Identify which cell holds the provided text, then report its [x, y] central coordinate. 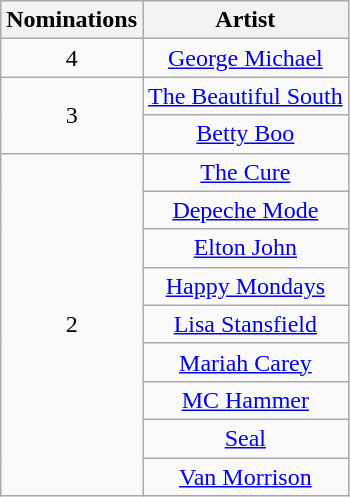
Happy Mondays [245, 286]
The Beautiful South [245, 96]
4 [72, 58]
George Michael [245, 58]
3 [72, 115]
Artist [245, 20]
Betty Boo [245, 134]
Van Morrison [245, 477]
2 [72, 324]
Seal [245, 438]
Elton John [245, 248]
Nominations [72, 20]
Depeche Mode [245, 210]
Mariah Carey [245, 362]
Lisa Stansfield [245, 324]
MC Hammer [245, 400]
The Cure [245, 172]
